Scan for the cell matching the given text and deliver its (x, y) coordinate at center. 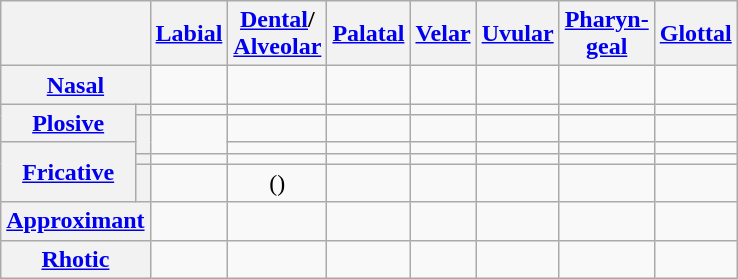
Rhotic (76, 259)
Nasal (76, 85)
Glottal (696, 34)
Pharyn-geal (606, 34)
Uvular (518, 34)
Fricative (68, 172)
Velar (443, 34)
Palatal (368, 34)
Labial (189, 34)
() (278, 183)
Plosive (68, 123)
Approximant (76, 221)
Dental/Alveolar (278, 34)
